Identify which cell holds the provided text, then report its [X, Y] central coordinate. 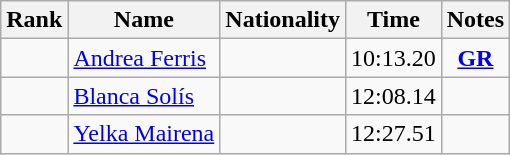
Time [394, 20]
12:27.51 [394, 134]
Rank [34, 20]
GR [475, 58]
Notes [475, 20]
Nationality [283, 20]
Name [144, 20]
Andrea Ferris [144, 58]
Yelka Mairena [144, 134]
12:08.14 [394, 96]
Blanca Solís [144, 96]
10:13.20 [394, 58]
